Detect which cell encompasses the target text, then output its (x, y) center coordinate. 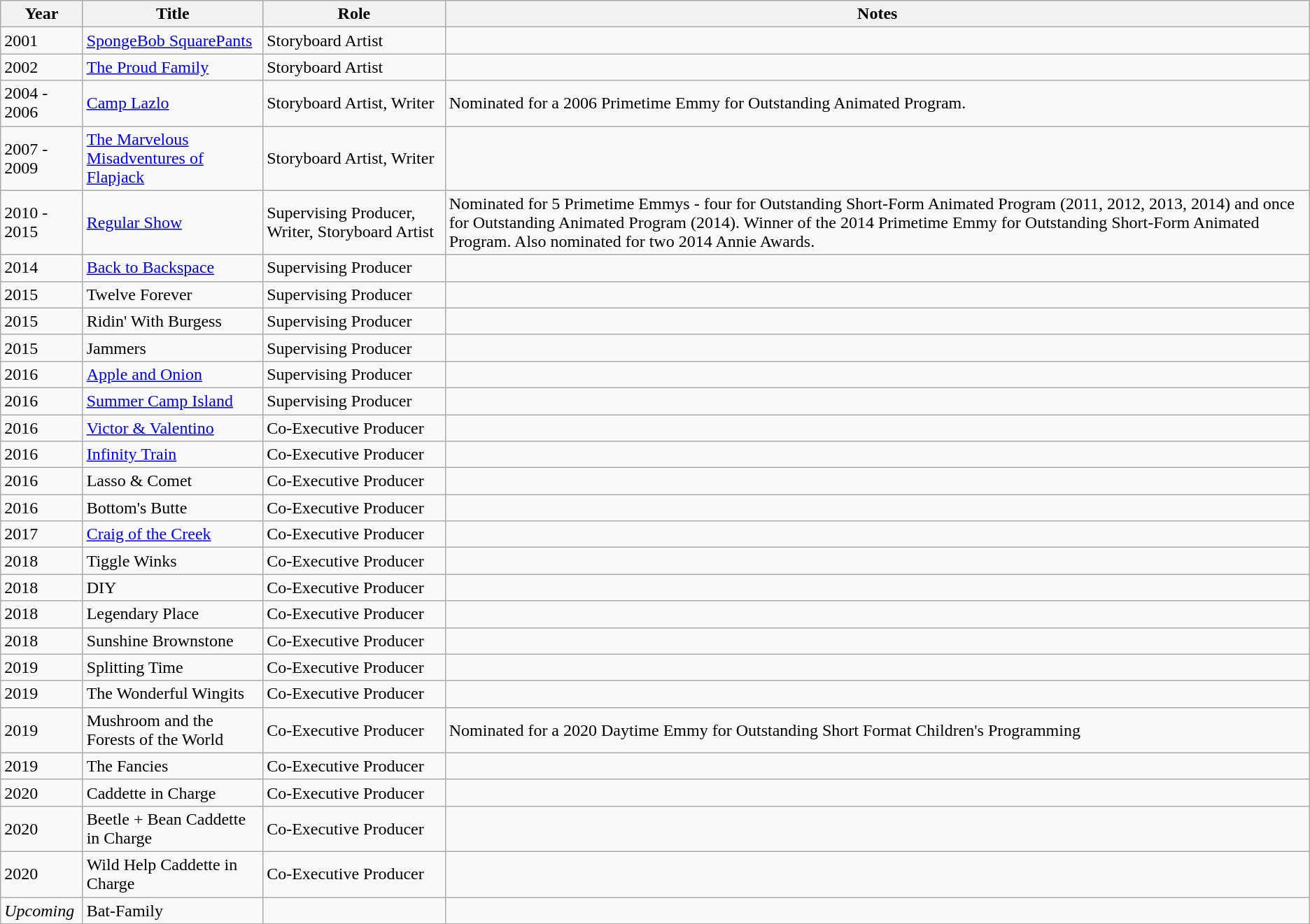
Role (354, 14)
Regular Show (173, 222)
SpongeBob SquarePants (173, 41)
Title (173, 14)
Year (42, 14)
Summer Camp Island (173, 401)
Twelve Forever (173, 294)
The Proud Family (173, 67)
Craig of the Creek (173, 534)
Ridin' With Burgess (173, 321)
Sunshine Brownstone (173, 641)
2014 (42, 268)
2004 - 2006 (42, 104)
2001 (42, 41)
Beetle + Bean Caddette in Charge (173, 828)
Supervising Producer, Writer, Storyboard Artist (354, 222)
Victor & Valentino (173, 427)
Lasso & Comet (173, 481)
Wild Help Caddette in Charge (173, 874)
Camp Lazlo (173, 104)
Caddette in Charge (173, 792)
The Fancies (173, 766)
2010 - 2015 (42, 222)
2002 (42, 67)
The Marvelous Misadventures of Flapjack (173, 158)
Legendary Place (173, 614)
Nominated for a 2020 Daytime Emmy for Outstanding Short Format Children's Programming (878, 730)
Bottom's Butte (173, 508)
Upcoming (42, 910)
Infinity Train (173, 455)
Nominated for a 2006 Primetime Emmy for Outstanding Animated Program. (878, 104)
Notes (878, 14)
DIY (173, 588)
Apple and Onion (173, 374)
Back to Backspace (173, 268)
The Wonderful Wingits (173, 694)
Splitting Time (173, 667)
Bat-Family (173, 910)
2017 (42, 534)
Mushroom and the Forests of the World (173, 730)
2007 - 2009 (42, 158)
Jammers (173, 348)
Tiggle Winks (173, 561)
